Identify which cell holds the provided text, then report its [X, Y] central coordinate. 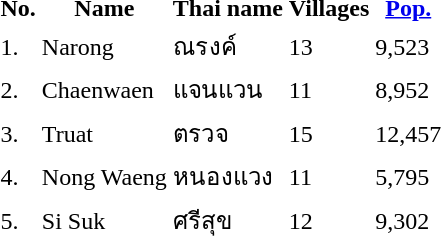
Narong [104, 46]
Truat [104, 133]
แจนแวน [228, 90]
Nong Waeng [104, 176]
15 [328, 133]
ตรวจ [228, 133]
Chaenwaen [104, 90]
ณรงค์ [228, 46]
13 [328, 46]
หนองแวง [228, 176]
